Return (x, y) of the center of cell containing provided text 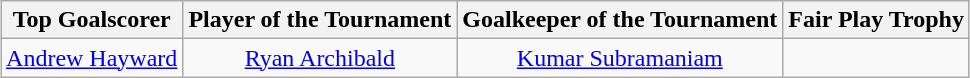
Goalkeeper of the Tournament (620, 20)
Fair Play Trophy (876, 20)
Andrew Hayward (92, 58)
Player of the Tournament (320, 20)
Top Goalscorer (92, 20)
Kumar Subramaniam (620, 58)
Ryan Archibald (320, 58)
